Provide the [x, y] coordinate of the cell's center where the given text is located.  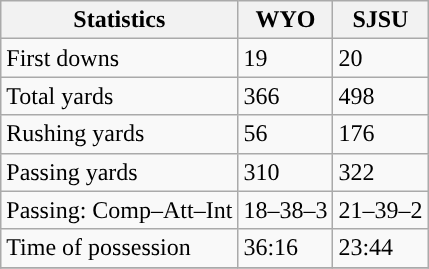
23:44 [380, 248]
20 [380, 58]
366 [286, 96]
Passing yards [120, 172]
36:16 [286, 248]
19 [286, 58]
21–39–2 [380, 210]
Passing: Comp–Att–Int [120, 210]
Rushing yards [120, 134]
322 [380, 172]
Total yards [120, 96]
498 [380, 96]
Time of possession [120, 248]
Statistics [120, 20]
18–38–3 [286, 210]
SJSU [380, 20]
56 [286, 134]
First downs [120, 58]
176 [380, 134]
310 [286, 172]
WYO [286, 20]
